Return the (X, Y) coordinate for the center point of the cell that contains the specified text.  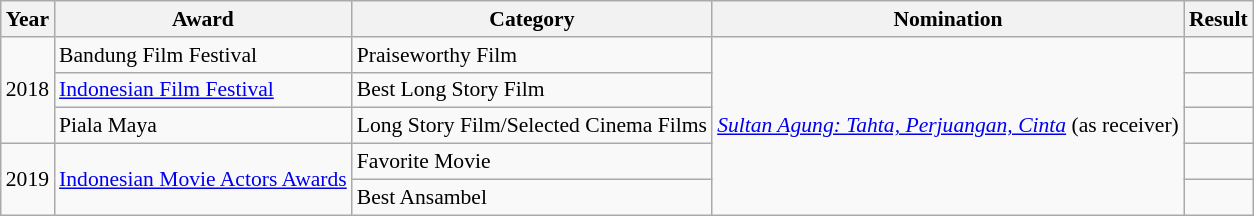
2018 (28, 90)
Favorite Movie (532, 162)
Category (532, 19)
Best Ansambel (532, 197)
Best Long Story Film (532, 90)
2019 (28, 180)
Praiseworthy Film (532, 55)
Long Story Film/Selected Cinema Films (532, 126)
Sultan Agung: Tahta, Perjuangan, Cinta (as receiver) (948, 126)
Indonesian Movie Actors Awards (203, 180)
Year (28, 19)
Nomination (948, 19)
Indonesian Film Festival (203, 90)
Piala Maya (203, 126)
Award (203, 19)
Bandung Film Festival (203, 55)
Result (1218, 19)
